For the text-containing cell, return its midpoint in [X, Y] coordinate format. 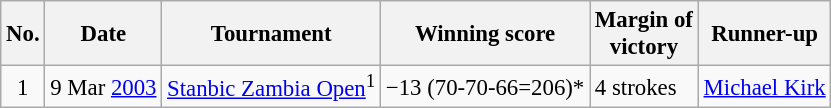
No. [23, 34]
Michael Kirk [764, 87]
Margin ofvictory [644, 34]
Stanbic Zambia Open1 [272, 87]
Runner-up [764, 34]
1 [23, 87]
9 Mar 2003 [104, 87]
4 strokes [644, 87]
Date [104, 34]
Tournament [272, 34]
−13 (70-70-66=206)* [486, 87]
Winning score [486, 34]
